Find where the given text appears and provide that cell's center as (x, y) coordinate. 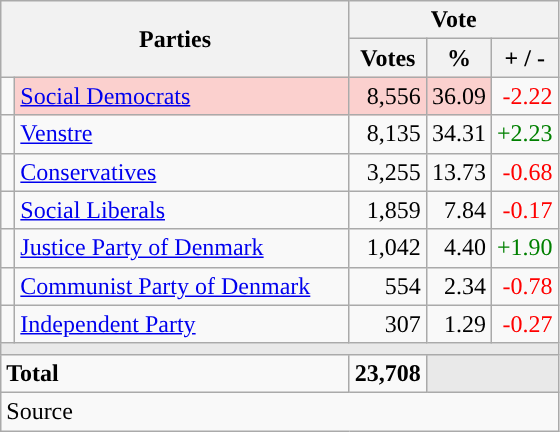
23,708 (388, 373)
-0.27 (524, 324)
+2.23 (524, 134)
-0.68 (524, 172)
1,859 (388, 210)
Source (280, 411)
% (458, 58)
1.29 (458, 324)
Votes (388, 58)
8,556 (388, 96)
-0.17 (524, 210)
Vote (454, 20)
554 (388, 286)
7.84 (458, 210)
3,255 (388, 172)
Social Democrats (182, 96)
13.73 (458, 172)
Parties (176, 39)
+1.90 (524, 248)
2.34 (458, 286)
Communist Party of Denmark (182, 286)
1,042 (388, 248)
Total (176, 373)
Conservatives (182, 172)
34.31 (458, 134)
36.09 (458, 96)
Venstre (182, 134)
8,135 (388, 134)
Independent Party (182, 324)
Justice Party of Denmark (182, 248)
307 (388, 324)
+ / - (524, 58)
Social Liberals (182, 210)
-0.78 (524, 286)
4.40 (458, 248)
-2.22 (524, 96)
